Extract the (x, y) coordinate from the center of the cell holding the provided text.  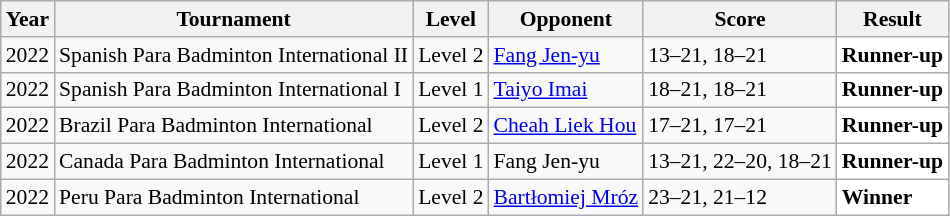
Spanish Para Badminton International II (234, 55)
17–21, 17–21 (740, 126)
Opponent (566, 19)
Spanish Para Badminton International I (234, 90)
13–21, 18–21 (740, 55)
Taiyo Imai (566, 90)
Year (28, 19)
23–21, 21–12 (740, 197)
Canada Para Badminton International (234, 162)
13–21, 22–20, 18–21 (740, 162)
Bartłomiej Mróz (566, 197)
Peru Para Badminton International (234, 197)
Winner (892, 197)
Brazil Para Badminton International (234, 126)
Tournament (234, 19)
Cheah Liek Hou (566, 126)
Level (450, 19)
18–21, 18–21 (740, 90)
Score (740, 19)
Result (892, 19)
